Determine the [x, y] coordinate at the center of the cell enclosing the given text.  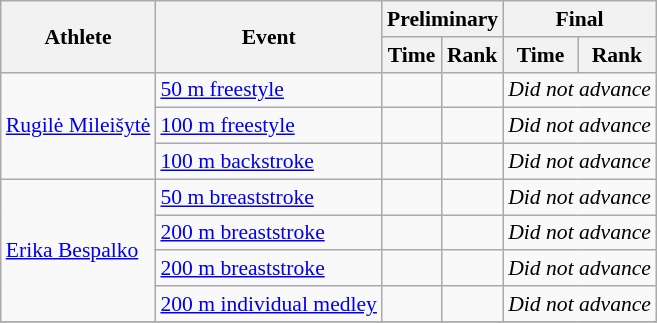
Preliminary [442, 19]
50 m freestyle [268, 90]
200 m individual medley [268, 304]
100 m freestyle [268, 126]
50 m breaststroke [268, 197]
Event [268, 36]
Rugilė Mileišytė [78, 126]
Athlete [78, 36]
Final [580, 19]
100 m backstroke [268, 162]
Erika Bespalko [78, 250]
